From the cell containing the given text, extract its center point as (X, Y) coordinate. 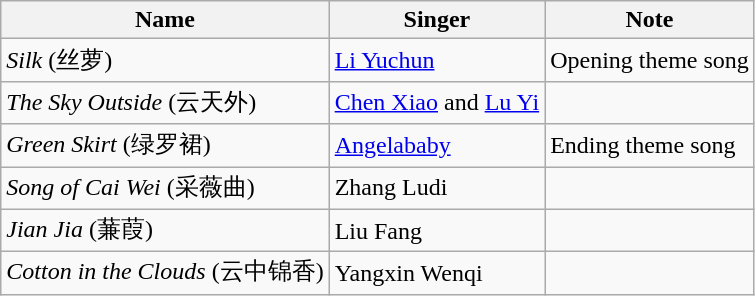
Jian Jia (蒹葭) (165, 230)
Liu Fang (436, 230)
Singer (436, 20)
Note (650, 20)
Opening theme song (650, 60)
Silk (丝萝) (165, 60)
Green Skirt (绿罗裙) (165, 146)
Name (165, 20)
Ending theme song (650, 146)
The Sky Outside (云天外) (165, 102)
Song of Cai Wei (采薇曲) (165, 188)
Chen Xiao and Lu Yi (436, 102)
Zhang Ludi (436, 188)
Angelababy (436, 146)
Yangxin Wenqi (436, 274)
Cotton in the Clouds (云中锦香) (165, 274)
Li Yuchun (436, 60)
